Return the [x, y] coordinate for the center point of the cell that contains the specified text.  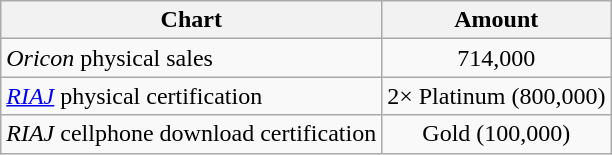
714,000 [496, 58]
Chart [192, 20]
RIAJ cellphone download certification [192, 134]
Gold (100,000) [496, 134]
2× Platinum (800,000) [496, 96]
Oricon physical sales [192, 58]
RIAJ physical certification [192, 96]
Amount [496, 20]
